Find where the given text appears and provide that cell's center as (X, Y) coordinate. 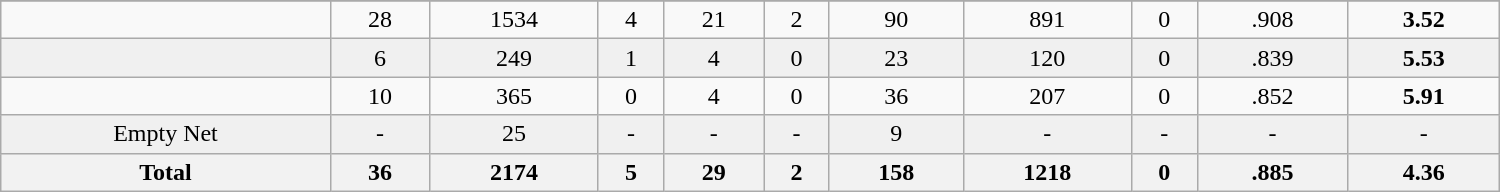
365 (514, 96)
21 (714, 20)
5 (631, 172)
5.53 (1424, 58)
Total (166, 172)
6 (380, 58)
1 (631, 58)
29 (714, 172)
5.91 (1424, 96)
23 (896, 58)
.839 (1272, 58)
Empty Net (166, 134)
28 (380, 20)
9 (896, 134)
90 (896, 20)
1534 (514, 20)
120 (1047, 58)
25 (514, 134)
891 (1047, 20)
.908 (1272, 20)
10 (380, 96)
1218 (1047, 172)
249 (514, 58)
.885 (1272, 172)
2174 (514, 172)
4.36 (1424, 172)
207 (1047, 96)
.852 (1272, 96)
3.52 (1424, 20)
158 (896, 172)
